Pinpoint the cell where the given text exists, returning its [x, y] midpoint coordinate. 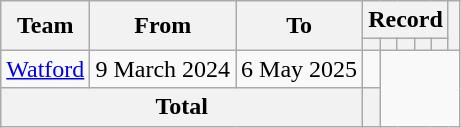
Total [182, 107]
Watford [46, 69]
To [300, 26]
6 May 2025 [300, 69]
Team [46, 26]
From [163, 26]
Record [406, 20]
9 March 2024 [163, 69]
